Detect which cell encompasses the target text, then output its (x, y) center coordinate. 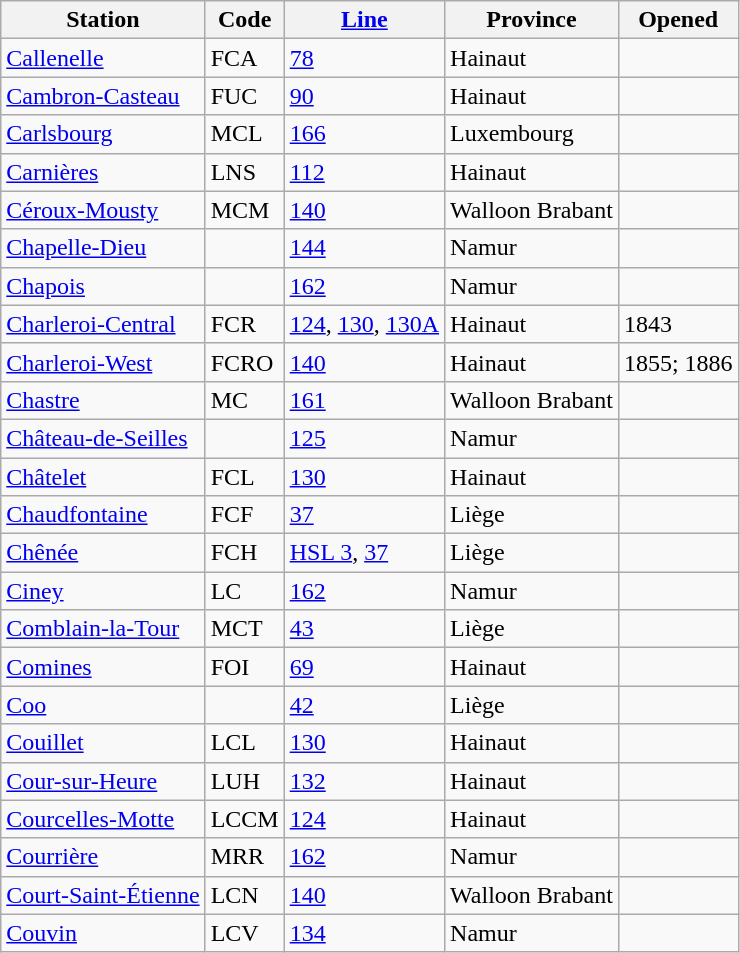
Charleroi-West (103, 362)
124, 130, 130A (364, 324)
Province (532, 20)
42 (364, 705)
Chapelle-Dieu (103, 248)
Cambron-Casteau (103, 96)
90 (364, 96)
125 (364, 438)
Couillet (103, 743)
HSL 3, 37 (364, 553)
Courrière (103, 857)
FOI (244, 667)
69 (364, 667)
1843 (678, 324)
MCM (244, 210)
1855; 1886 (678, 362)
FCA (244, 58)
37 (364, 515)
FCF (244, 515)
Couvin (103, 933)
Chênée (103, 553)
Château-de-Seilles (103, 438)
Comines (103, 667)
166 (364, 134)
Courcelles-Motte (103, 819)
Ciney (103, 591)
LCCM (244, 819)
132 (364, 781)
Code (244, 20)
Coo (103, 705)
FCL (244, 477)
FCR (244, 324)
Carlsbourg (103, 134)
Court-Saint-Étienne (103, 895)
Station (103, 20)
112 (364, 172)
FCRO (244, 362)
LNS (244, 172)
134 (364, 933)
LCV (244, 933)
144 (364, 248)
LC (244, 591)
MCT (244, 629)
FUC (244, 96)
43 (364, 629)
124 (364, 819)
MC (244, 400)
LCN (244, 895)
MRR (244, 857)
161 (364, 400)
Chapois (103, 286)
Chastre (103, 400)
Châtelet (103, 477)
Opened (678, 20)
Céroux-Mousty (103, 210)
Line (364, 20)
LUH (244, 781)
Carnières (103, 172)
78 (364, 58)
Luxembourg (532, 134)
Cour-sur-Heure (103, 781)
Chaudfontaine (103, 515)
Charleroi-Central (103, 324)
FCH (244, 553)
MCL (244, 134)
Comblain-la-Tour (103, 629)
LCL (244, 743)
Callenelle (103, 58)
